For the text-containing cell, return its midpoint in [X, Y] coordinate format. 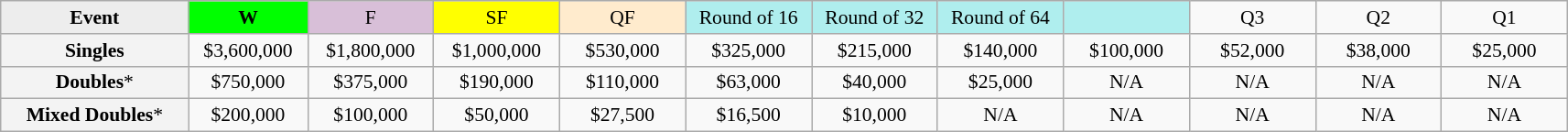
Q2 [1379, 17]
$40,000 [874, 82]
$3,600,000 [248, 50]
$38,000 [1379, 50]
$110,000 [622, 82]
Q3 [1252, 17]
Mixed Doubles* [95, 115]
Round of 16 [749, 17]
$1,000,000 [497, 50]
F [371, 17]
$140,000 [1000, 50]
Event [95, 17]
$200,000 [248, 115]
SF [497, 17]
$375,000 [371, 82]
$50,000 [497, 115]
$530,000 [622, 50]
$10,000 [874, 115]
QF [622, 17]
$190,000 [497, 82]
$750,000 [248, 82]
Doubles* [95, 82]
Singles [95, 50]
Q1 [1505, 17]
Round of 32 [874, 17]
W [248, 17]
$1,800,000 [371, 50]
$52,000 [1252, 50]
$27,500 [622, 115]
$215,000 [874, 50]
Round of 64 [1000, 17]
$16,500 [749, 115]
$325,000 [749, 50]
$63,000 [749, 82]
